Output the (x, y) coordinate of the center of the cell containing the given text.  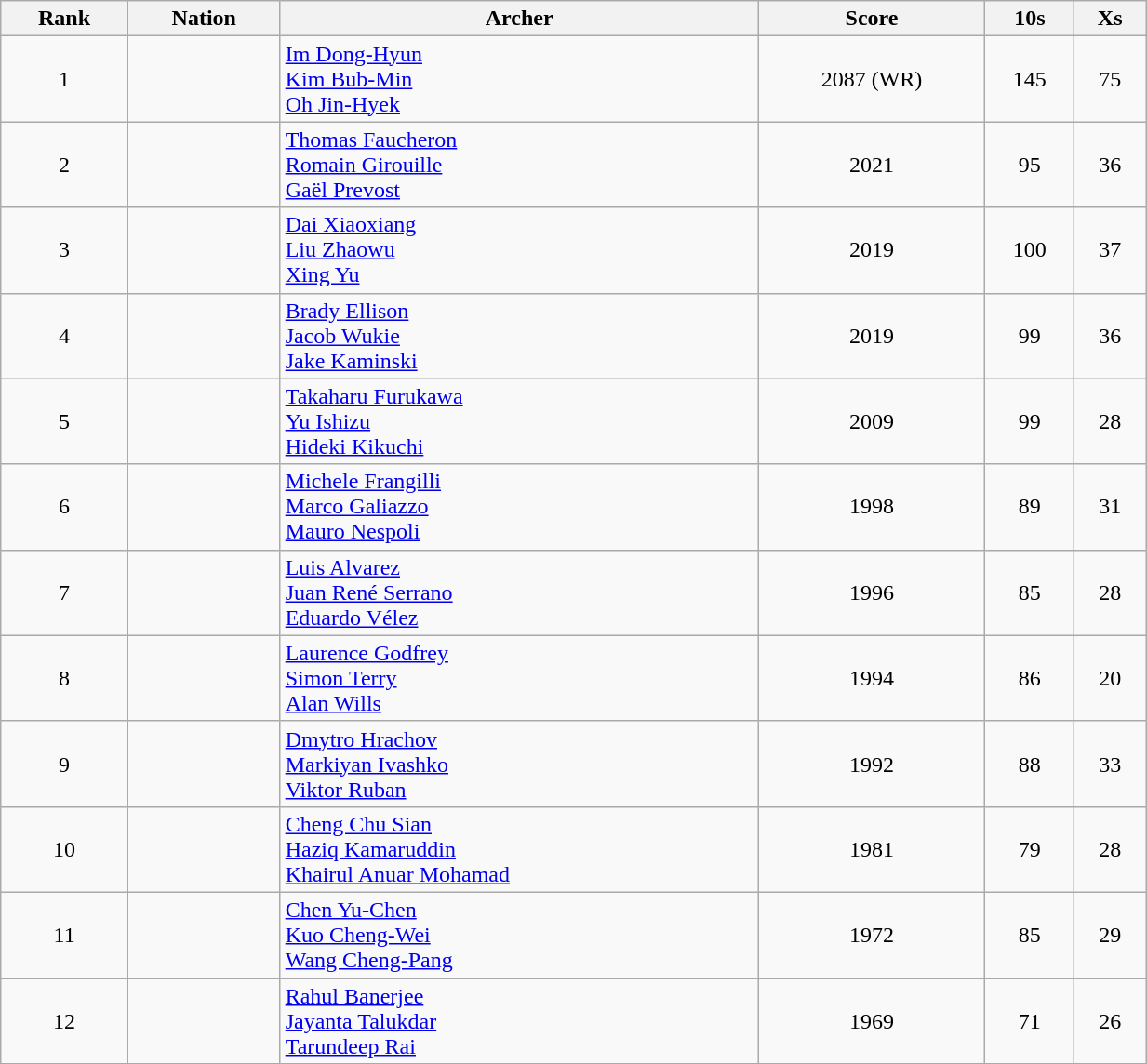
1 (65, 79)
1981 (872, 849)
10 (65, 849)
31 (1111, 507)
Luis Alvarez Juan René SerranoEduardo Vélez (519, 592)
1998 (872, 507)
Dmytro HrachovMarkiyan IvashkoViktor Ruban (519, 764)
Michele FrangilliMarco GaliazzoMauro Nespoli (519, 507)
2 (65, 165)
1969 (872, 1021)
89 (1030, 507)
10s (1030, 19)
1972 (872, 935)
37 (1111, 250)
79 (1030, 849)
Rahul BanerjeeJayanta TalukdarTarundeep Rai (519, 1021)
33 (1111, 764)
75 (1111, 79)
12 (65, 1021)
Nation (204, 19)
Thomas FaucheronRomain GirouilleGaël Prevost (519, 165)
86 (1030, 678)
Im Dong-HyunKim Bub-MinOh Jin-Hyek (519, 79)
9 (65, 764)
20 (1111, 678)
26 (1111, 1021)
Score (872, 19)
100 (1030, 250)
Xs (1111, 19)
7 (65, 592)
1992 (872, 764)
2021 (872, 165)
2009 (872, 421)
71 (1030, 1021)
Rank (65, 19)
145 (1030, 79)
Chen Yu-ChenKuo Cheng-WeiWang Cheng-Pang (519, 935)
1996 (872, 592)
11 (65, 935)
4 (65, 336)
8 (65, 678)
Cheng Chu SianHaziq KamaruddinKhairul Anuar Mohamad (519, 849)
3 (65, 250)
Archer (519, 19)
5 (65, 421)
Takaharu FurukawaYu IshizuHideki Kikuchi (519, 421)
95 (1030, 165)
1994 (872, 678)
88 (1030, 764)
29 (1111, 935)
Dai XiaoxiangLiu ZhaowuXing Yu (519, 250)
Laurence GodfreySimon TerryAlan Wills (519, 678)
Brady EllisonJacob WukieJake Kaminski (519, 336)
6 (65, 507)
2087 (WR) (872, 79)
